Find where the given text appears and provide that cell's center as [X, Y] coordinate. 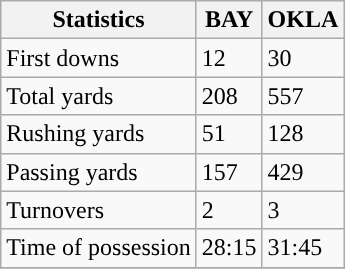
157 [229, 172]
31:45 [303, 248]
OKLA [303, 20]
208 [229, 96]
Passing yards [99, 172]
Statistics [99, 20]
51 [229, 134]
3 [303, 210]
First downs [99, 58]
Turnovers [99, 210]
12 [229, 58]
28:15 [229, 248]
BAY [229, 20]
429 [303, 172]
Time of possession [99, 248]
2 [229, 210]
Total yards [99, 96]
557 [303, 96]
Rushing yards [99, 134]
128 [303, 134]
30 [303, 58]
